Provide the [x, y] coordinate of the cell's center where the given text is located.  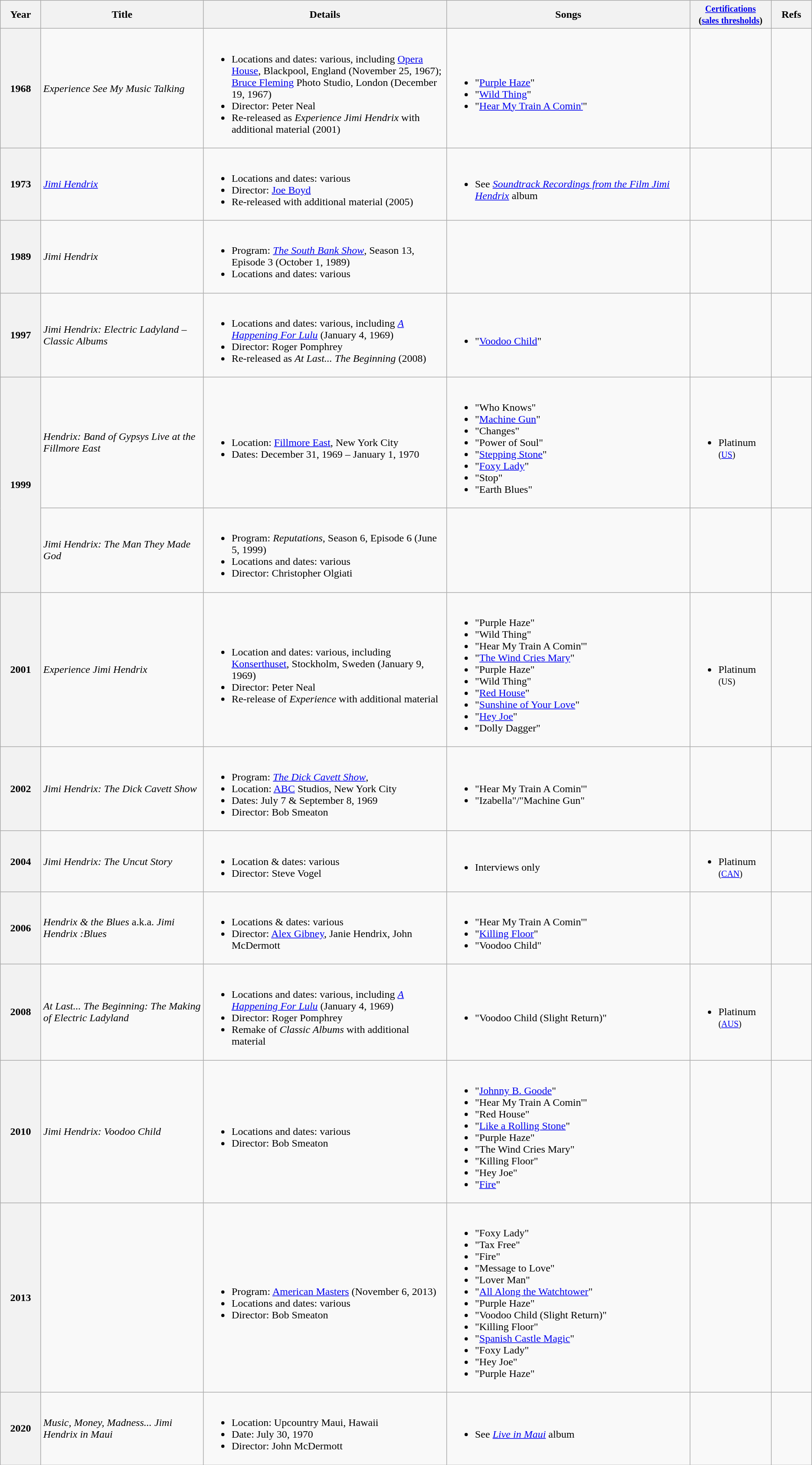
1973 [21, 184]
Songs [568, 15]
2004 [21, 861]
Platinum (AUS) [730, 1012]
2002 [21, 789]
Locations and dates: variousDirector: Bob Smeaton [324, 1131]
At Last... The Beginning: The Making of Electric Ladyland [122, 1012]
See Soundtrack Recordings from the Film Jimi Hendrix album [568, 184]
Program: Reputations, Season 6, Episode 6 (June 5, 1999)Locations and dates: variousDirector: Christopher Olgiati [324, 550]
2008 [21, 1012]
Hendrix: Band of Gypsys Live at the Fillmore East [122, 442]
Program: The South Bank Show, Season 13, Episode 3 (October 1, 1989)Locations and dates: various [324, 257]
"Johnny B. Goode""Hear My Train A Comin'""Red House""Like a Rolling Stone""Purple Haze""The Wind Cries Mary""Killing Floor""Hey Joe""Fire" [568, 1131]
Title [122, 15]
Jimi Hendrix: Electric Ladyland – Classic Albums [122, 335]
Platinum (CAN) [730, 861]
2006 [21, 928]
2001 [21, 669]
Jimi Hendrix: The Man They Made God [122, 550]
Experience See My Music Talking [122, 88]
Location: Upcountry Maui, HawaiiDate: July 30, 1970Director: John McDermott [324, 1429]
"Voodoo Child (Slight Return)" [568, 1012]
Locations & dates: variousDirector: Alex Gibney, Janie Hendrix, John McDermott [324, 928]
2020 [21, 1429]
Interviews only [568, 861]
Program: The Dick Cavett Show,Location: ABC Studios, New York CityDates: July 7 & September 8, 1969Director: Bob Smeaton [324, 789]
2013 [21, 1298]
Program: American Masters (November 6, 2013)Locations and dates: variousDirector: Bob Smeaton [324, 1298]
Locations and dates: variousDirector: Joe BoydRe-released with additional material (2005) [324, 184]
Jimi Hendrix: Voodoo Child [122, 1131]
"Voodoo Child" [568, 335]
1968 [21, 88]
1999 [21, 485]
"Hear My Train A Comin'""Izabella"/"Machine Gun" [568, 789]
Location & dates: variousDirector: Steve Vogel [324, 861]
Locations and dates: various, including A Happening For Lulu (January 4, 1969)Director: Roger PomphreyRe-released as At Last... The Beginning (2008) [324, 335]
Experience Jimi Hendrix [122, 669]
Location: Fillmore East, New York CityDates: December 31, 1969 – January 1, 1970 [324, 442]
Jimi Hendrix: The Dick Cavett Show [122, 789]
Details [324, 15]
Hendrix & the Blues a.k.a. Jimi Hendrix :Blues [122, 928]
Refs [792, 15]
Certifications(sales thresholds) [730, 15]
See Live in Maui album [568, 1429]
Year [21, 15]
2010 [21, 1131]
1989 [21, 257]
Music, Money, Madness... Jimi Hendrix in Maui [122, 1429]
"Who Knows""Machine Gun""Changes""Power of Soul""Stepping Stone""Foxy Lady""Stop""Earth Blues" [568, 442]
"Purple Haze""Wild Thing""Hear My Train A Comin'" [568, 88]
Jimi Hendrix: The Uncut Story [122, 861]
"Hear My Train A Comin'""Killing Floor""Voodoo Child" [568, 928]
1997 [21, 335]
